For the text-containing cell, return its midpoint in [X, Y] coordinate format. 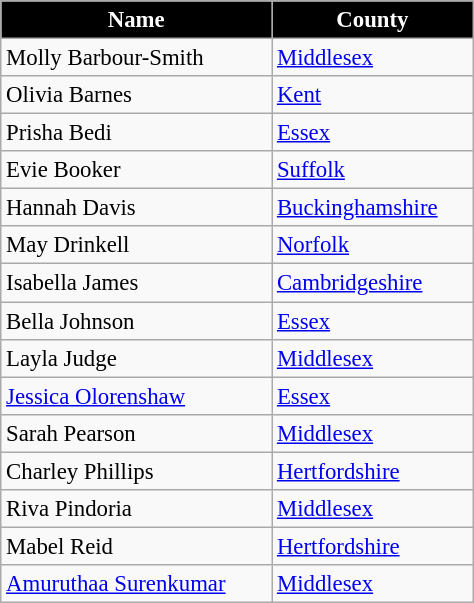
Suffolk [373, 170]
Norfolk [373, 245]
Layla Judge [136, 358]
Buckinghamshire [373, 208]
Evie Booker [136, 170]
Isabella James [136, 283]
Hannah Davis [136, 208]
Olivia Barnes [136, 95]
May Drinkell [136, 245]
Molly Barbour-Smith [136, 58]
Prisha Bedi [136, 133]
Cambridgeshire [373, 283]
Jessica Olorenshaw [136, 396]
Amuruthaa Surenkumar [136, 584]
Kent [373, 95]
Bella Johnson [136, 321]
Sarah Pearson [136, 433]
Name [136, 20]
Charley Phillips [136, 471]
County [373, 20]
Mabel Reid [136, 546]
Riva Pindoria [136, 509]
